Detect which cell encompasses the target text, then output its [x, y] center coordinate. 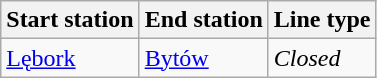
Bytów [204, 58]
End station [204, 20]
Closed [322, 58]
Start station [70, 20]
Line type [322, 20]
Lębork [70, 58]
